Output the [X, Y] coordinate of the center of the cell containing the given text.  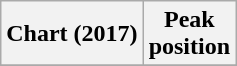
Chart (2017) [72, 34]
Peak position [189, 34]
